Provide the (X, Y) coordinate of the cell's center where the given text is located.  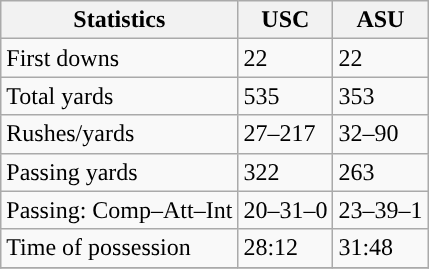
353 (380, 96)
Passing: Comp–Att–Int (120, 210)
31:48 (380, 248)
Total yards (120, 96)
322 (286, 172)
28:12 (286, 248)
Time of possession (120, 248)
Passing yards (120, 172)
23–39–1 (380, 210)
32–90 (380, 134)
20–31–0 (286, 210)
263 (380, 172)
ASU (380, 20)
First downs (120, 58)
535 (286, 96)
Rushes/yards (120, 134)
Statistics (120, 20)
USC (286, 20)
27–217 (286, 134)
